Locate the cell with the specified text and output its [x, y] center coordinate. 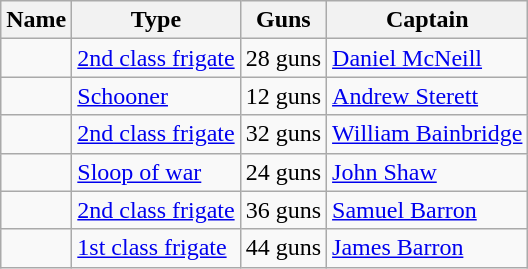
28 guns [283, 58]
12 guns [283, 96]
Daniel McNeill [428, 58]
James Barron [428, 248]
Type [156, 20]
Andrew Sterett [428, 96]
Sloop of war [156, 172]
Name [36, 20]
1st class frigate [156, 248]
44 guns [283, 248]
John Shaw [428, 172]
Samuel Barron [428, 210]
William Bainbridge [428, 134]
Guns [283, 20]
Schooner [156, 96]
Captain [428, 20]
32 guns [283, 134]
24 guns [283, 172]
36 guns [283, 210]
